From the cell containing the given text, extract its center point as [X, Y] coordinate. 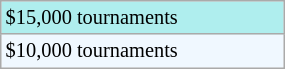
$10,000 tournaments [142, 51]
$15,000 tournaments [142, 17]
